Return the [x, y] coordinate for the center point of the cell that contains the specified text.  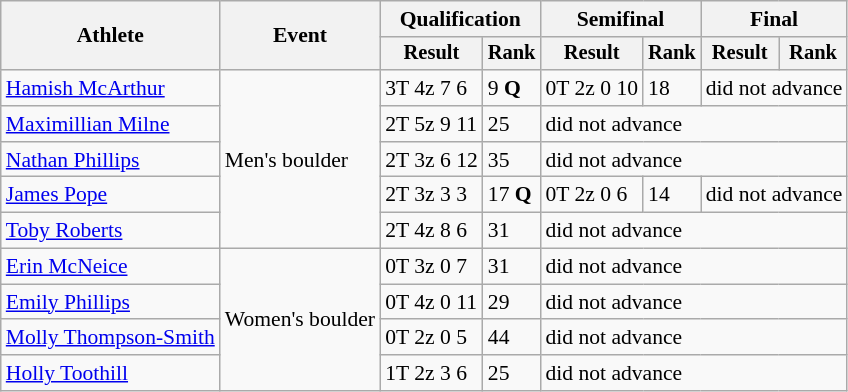
1T 2z 3 6 [432, 373]
18 [672, 88]
0T 2z 0 10 [592, 88]
Women's boulder [300, 320]
Men's boulder [300, 159]
35 [512, 160]
Holly Toothill [110, 373]
Emily Phillips [110, 302]
Event [300, 36]
2T 4z 8 6 [432, 231]
17 Q [512, 195]
Toby Roberts [110, 231]
Molly Thompson-Smith [110, 338]
0T 4z 0 11 [432, 302]
2T 3z 3 3 [432, 195]
44 [512, 338]
0T 2z 0 5 [432, 338]
Hamish McArthur [110, 88]
Semifinal [620, 19]
Erin McNeice [110, 267]
Nathan Phillips [110, 160]
0T 2z 0 6 [592, 195]
Final [774, 19]
James Pope [110, 195]
3T 4z 7 6 [432, 88]
0T 3z 0 7 [432, 267]
Athlete [110, 36]
29 [512, 302]
2T 3z 6 12 [432, 160]
Qualification [460, 19]
14 [672, 195]
9 Q [512, 88]
2T 5z 9 11 [432, 124]
Maximillian Milne [110, 124]
